Search for the cell housing the specified text and yield its [X, Y] center coordinate. 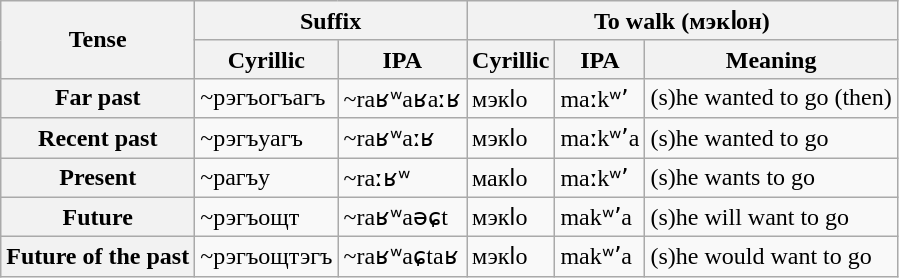
~рэгъогъагъ [266, 98]
~рэгъуагъ [266, 138]
(s)he wants to go [771, 178]
~raʁʷaɕtaʁ [402, 257]
Future of the past [98, 257]
Recent past [98, 138]
Far past [98, 98]
Meaning [771, 59]
~raʁʷaʁaːʁ [402, 98]
(s)he wanted to go (then) [771, 98]
(s)he wanted to go [771, 138]
~raʁʷaːʁ [402, 138]
~рагъу [266, 178]
Suffix [331, 21]
maːkʷʼa [600, 138]
Future [98, 217]
~raʁʷaəɕt [402, 217]
~рэгъощтэгъ [266, 257]
(s)he would want to go [771, 257]
Tense [98, 40]
~raːʁʷ [402, 178]
макӏо [511, 178]
~рэгъощт [266, 217]
To walk (мэкӏон) [682, 21]
Present [98, 178]
(s)he will want to go [771, 217]
